Extract the (X, Y) coordinate from the center of the cell holding the provided text.  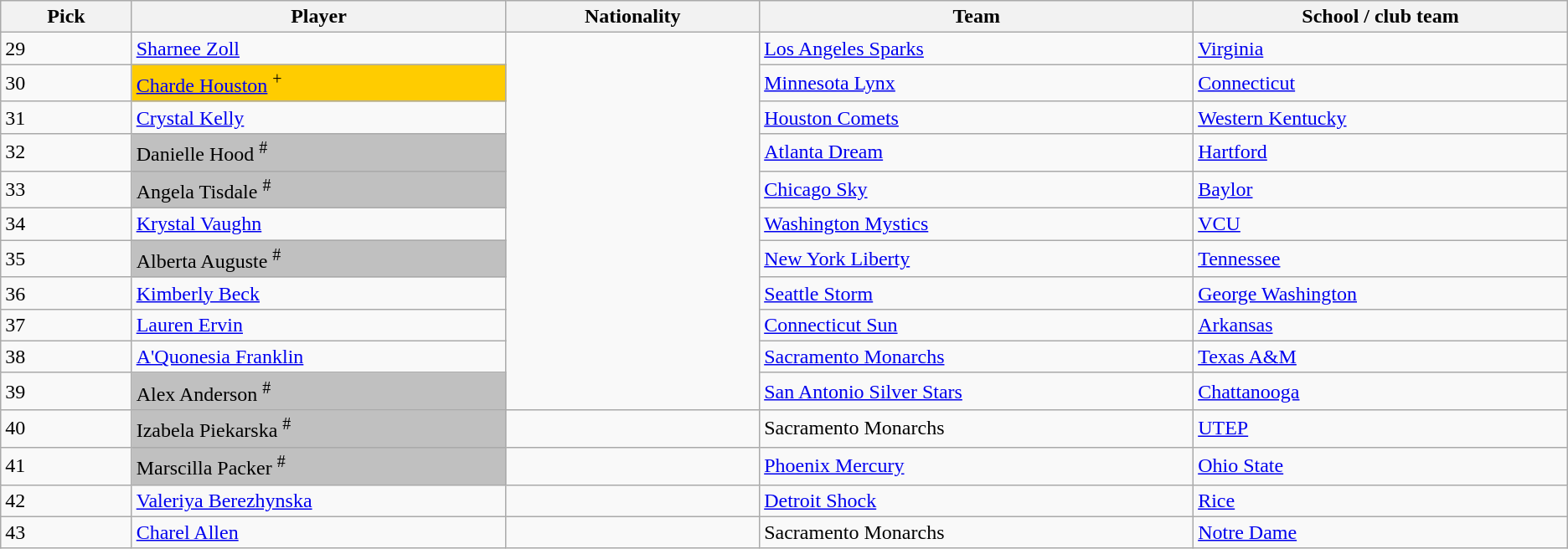
Kimberly Beck (318, 293)
40 (66, 428)
Texas A&M (1380, 357)
Izabela Piekarska # (318, 428)
Krystal Vaughn (318, 224)
Seattle Storm (977, 293)
36 (66, 293)
Tennessee (1380, 259)
Chattanooga (1380, 392)
Charde Houston + (318, 84)
30 (66, 84)
43 (66, 532)
Crystal Kelly (318, 117)
Nationality (633, 17)
42 (66, 500)
39 (66, 392)
School / club team (1380, 17)
38 (66, 357)
Danielle Hood # (318, 152)
Minnesota Lynx (977, 84)
Houston Comets (977, 117)
Chicago Sky (977, 189)
Washington Mystics (977, 224)
Alberta Auguste # (318, 259)
Rice (1380, 500)
Marscilla Packer # (318, 467)
Western Kentucky (1380, 117)
New York Liberty (977, 259)
A'Quonesia Franklin (318, 357)
Lauren Ervin (318, 325)
George Washington (1380, 293)
Ohio State (1380, 467)
VCU (1380, 224)
Connecticut Sun (977, 325)
Angela Tisdale # (318, 189)
Connecticut (1380, 84)
32 (66, 152)
Phoenix Mercury (977, 467)
29 (66, 49)
Charel Allen (318, 532)
Sharnee Zoll (318, 49)
San Antonio Silver Stars (977, 392)
Player (318, 17)
34 (66, 224)
Virginia (1380, 49)
Notre Dame (1380, 532)
41 (66, 467)
Alex Anderson # (318, 392)
Valeriya Berezhynska (318, 500)
Hartford (1380, 152)
Pick (66, 17)
Los Angeles Sparks (977, 49)
Atlanta Dream (977, 152)
Detroit Shock (977, 500)
Team (977, 17)
33 (66, 189)
37 (66, 325)
31 (66, 117)
Arkansas (1380, 325)
35 (66, 259)
UTEP (1380, 428)
Baylor (1380, 189)
